Detect which cell encompasses the target text, then output its [X, Y] center coordinate. 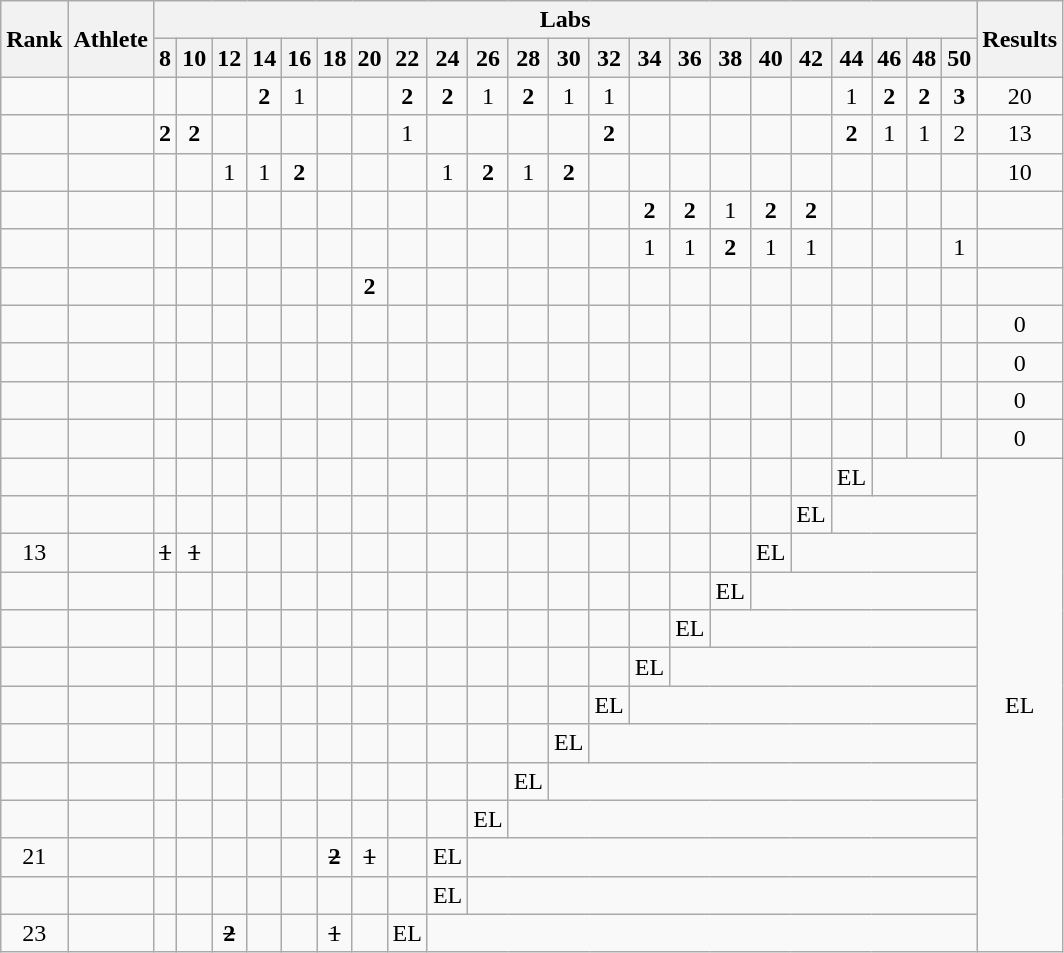
23 [34, 933]
40 [770, 58]
44 [851, 58]
Results [1020, 39]
12 [230, 58]
36 [690, 58]
46 [890, 58]
21 [34, 857]
8 [166, 58]
38 [730, 58]
34 [649, 58]
Labs [566, 20]
3 [960, 96]
48 [924, 58]
42 [811, 58]
16 [300, 58]
Rank [34, 39]
28 [528, 58]
50 [960, 58]
24 [447, 58]
14 [264, 58]
Athlete [111, 39]
26 [488, 58]
22 [407, 58]
30 [569, 58]
32 [609, 58]
18 [334, 58]
